Determine the (x, y) coordinate at the center of the cell enclosing the given text.  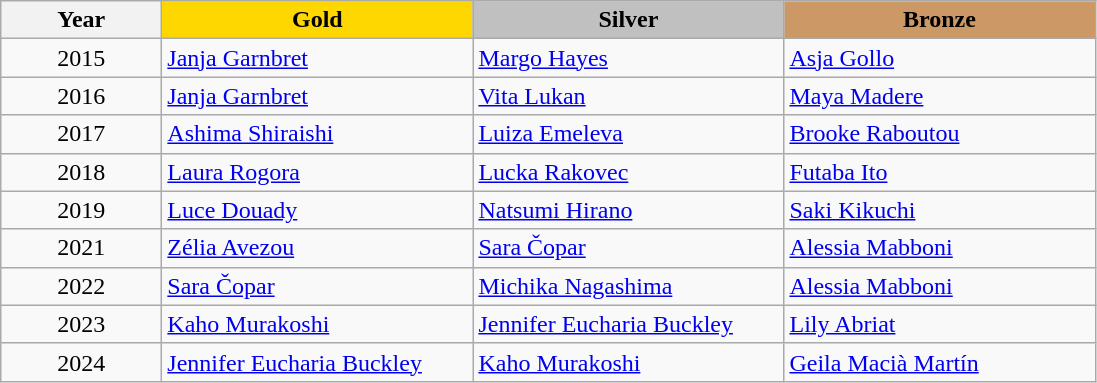
2017 (82, 134)
Maya Madere (940, 96)
Saki Kikuchi (940, 210)
Gold (318, 20)
Michika Nagashima (628, 286)
2024 (82, 362)
2018 (82, 172)
Margo Hayes (628, 58)
2019 (82, 210)
2023 (82, 324)
Luce Douady (318, 210)
Laura Rogora (318, 172)
Natsumi Hirano (628, 210)
Ashima Shiraishi (318, 134)
Asja Gollo (940, 58)
Brooke Raboutou (940, 134)
Lily Abriat (940, 324)
Silver (628, 20)
Vita Lukan (628, 96)
Luiza Emeleva (628, 134)
2016 (82, 96)
2022 (82, 286)
Lucka Rakovec (628, 172)
Futaba Ito (940, 172)
2021 (82, 248)
Bronze (940, 20)
2015 (82, 58)
Year (82, 20)
Geila Macià Martín (940, 362)
Zélia Avezou (318, 248)
